Locate the cell with the specified text and output its (x, y) center coordinate. 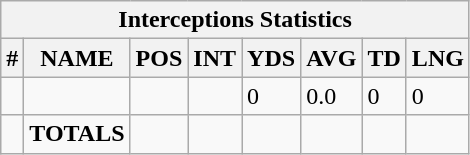
TOTALS (77, 134)
NAME (77, 58)
# (12, 58)
LNG (438, 58)
INT (215, 58)
TD (384, 58)
POS (159, 58)
AVG (332, 58)
YDS (272, 58)
0.0 (332, 96)
Interceptions Statistics (236, 20)
